Return the (x, y) coordinate for the center point of the cell that contains the specified text.  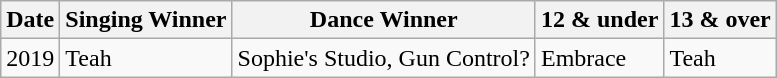
Singing Winner (146, 20)
13 & over (720, 20)
2019 (30, 58)
Dance Winner (384, 20)
Date (30, 20)
12 & under (599, 20)
Sophie's Studio, Gun Control? (384, 58)
Embrace (599, 58)
